Locate the cell with the specified text and output its (x, y) center coordinate. 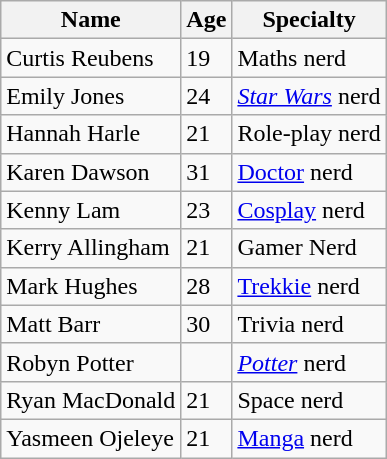
31 (206, 172)
Kerry Allingham (91, 248)
Star Wars nerd (309, 96)
Specialty (309, 20)
Cosplay nerd (309, 210)
28 (206, 286)
Manga nerd (309, 438)
Robyn Potter (91, 362)
Kenny Lam (91, 210)
23 (206, 210)
Gamer Nerd (309, 248)
Mark Hughes (91, 286)
Space nerd (309, 400)
Matt Barr (91, 324)
Maths nerd (309, 58)
Karen Dawson (91, 172)
Trekkie nerd (309, 286)
24 (206, 96)
Name (91, 20)
Yasmeen Ojeleye (91, 438)
Emily Jones (91, 96)
Hannah Harle (91, 134)
Potter nerd (309, 362)
Age (206, 20)
Ryan MacDonald (91, 400)
19 (206, 58)
Curtis Reubens (91, 58)
Trivia nerd (309, 324)
30 (206, 324)
Doctor nerd (309, 172)
Role-play nerd (309, 134)
